Scan for the cell matching the given text and deliver its (x, y) coordinate at center. 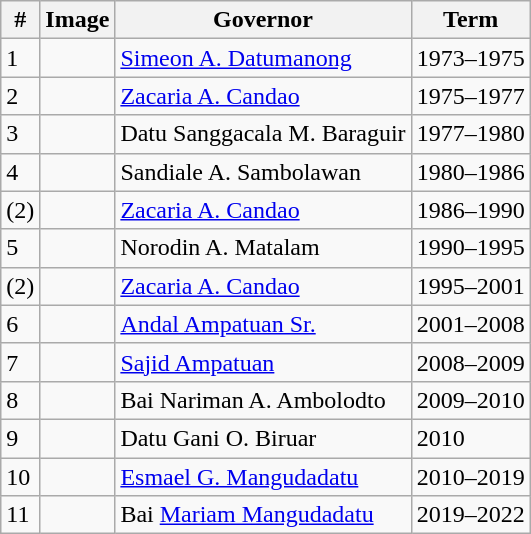
7 (20, 362)
Image (78, 20)
1986–1990 (470, 210)
8 (20, 400)
4 (20, 172)
1975–1977 (470, 96)
1 (20, 58)
2001–2008 (470, 324)
Bai Nariman A. Ambolodto (263, 400)
2008–2009 (470, 362)
Norodin A. Matalam (263, 248)
9 (20, 438)
1995–2001 (470, 286)
Andal Ampatuan Sr. (263, 324)
1977–1980 (470, 134)
2009–2010 (470, 400)
3 (20, 134)
2 (20, 96)
2010 (470, 438)
Sajid Ampatuan (263, 362)
1990–1995 (470, 248)
Term (470, 20)
Governor (263, 20)
Datu Gani O. Biruar (263, 438)
5 (20, 248)
10 (20, 477)
Esmael G. Mangudadatu (263, 477)
Simeon A. Datumanong (263, 58)
6 (20, 324)
1980–1986 (470, 172)
Bai Mariam Mangudadatu (263, 515)
1973–1975 (470, 58)
2019–2022 (470, 515)
11 (20, 515)
2010–2019 (470, 477)
Datu Sanggacala M. Baraguir (263, 134)
# (20, 20)
Sandiale A. Sambolawan (263, 172)
